For the text-containing cell, return its midpoint in (x, y) coordinate format. 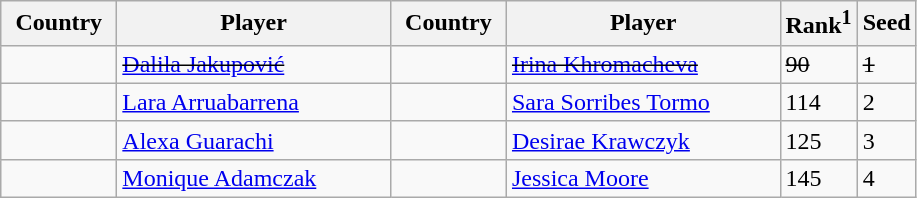
Monique Adamczak (254, 178)
145 (818, 178)
Dalila Jakupović (254, 64)
125 (818, 140)
3 (886, 140)
1 (886, 64)
114 (818, 102)
90 (818, 64)
Sara Sorribes Tormo (643, 102)
Alexa Guarachi (254, 140)
4 (886, 178)
Rank1 (818, 24)
Irina Khromacheva (643, 64)
2 (886, 102)
Desirae Krawczyk (643, 140)
Seed (886, 24)
Lara Arruabarrena (254, 102)
Jessica Moore (643, 178)
